Identify which cell holds the provided text, then report its [X, Y] central coordinate. 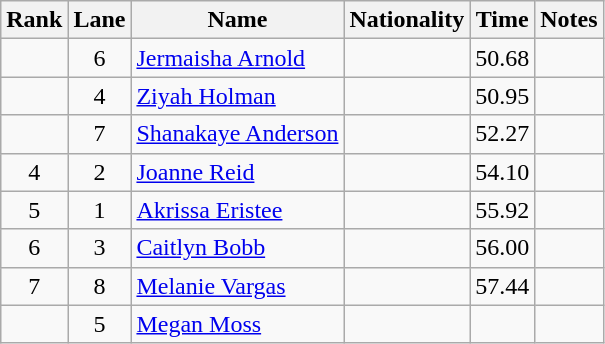
Shanakaye Anderson [238, 134]
3 [100, 248]
54.10 [502, 172]
50.95 [502, 96]
Akrissa Eristee [238, 210]
Rank [34, 20]
Notes [569, 20]
1 [100, 210]
8 [100, 286]
Nationality [407, 20]
Name [238, 20]
Melanie Vargas [238, 286]
Megan Moss [238, 324]
Caitlyn Bobb [238, 248]
2 [100, 172]
Ziyah Holman [238, 96]
Joanne Reid [238, 172]
Lane [100, 20]
56.00 [502, 248]
52.27 [502, 134]
Jermaisha Arnold [238, 58]
50.68 [502, 58]
57.44 [502, 286]
55.92 [502, 210]
Time [502, 20]
